Provide the [X, Y] coordinate of the cell's center where the given text is located.  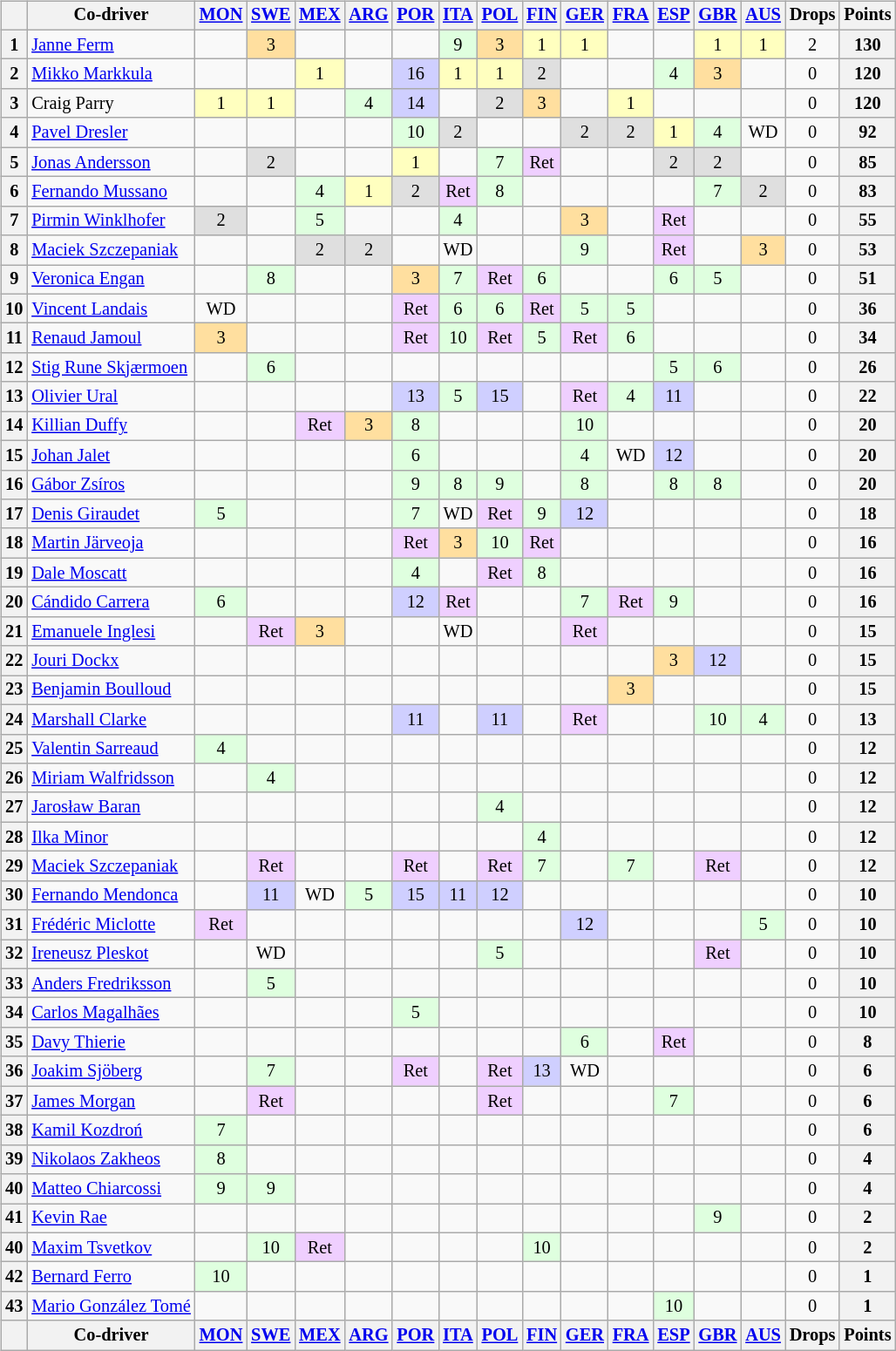
Matteo Chiarcossi [111, 1189]
Cándido Carrera [111, 602]
Pavel Dresler [111, 132]
17 [14, 514]
Bernard Ferro [111, 1277]
Fernando Mendonca [111, 895]
Valentin Sarreaud [111, 749]
Veronica Engan [111, 280]
Dale Moscatt [111, 573]
38 [14, 1130]
James Morgan [111, 1101]
30 [14, 895]
92 [867, 132]
27 [14, 807]
31 [14, 925]
39 [14, 1159]
Nikolaos Zakheos [111, 1159]
Kamil Kozdroń [111, 1130]
Carlos Magalhães [111, 1013]
Jarosław Baran [111, 807]
Frédéric Miclotte [111, 925]
Joakim Sjöberg [111, 1071]
Janne Ferm [111, 44]
51 [867, 280]
Ireneusz Pleskot [111, 954]
Pirmin Winklhofer [111, 221]
21 [14, 631]
Emanuele Inglesi [111, 631]
35 [14, 1042]
32 [14, 954]
43 [14, 1307]
Marshall Clarke [111, 719]
Craig Parry [111, 104]
85 [867, 162]
Ilka Minor [111, 837]
19 [14, 573]
53 [867, 250]
Jonas Andersson [111, 162]
Fernando Mussano [111, 192]
Mario González Tomé [111, 1307]
Stig Rune Skjærmoen [111, 368]
130 [867, 44]
Miriam Walfridsson [111, 778]
23 [14, 690]
42 [14, 1277]
Mikko Markkula [111, 74]
Davy Thierie [111, 1042]
Denis Giraudet [111, 514]
Anders Fredriksson [111, 983]
Martin Järveoja [111, 543]
29 [14, 866]
37 [14, 1101]
Maxim Tsvetkov [111, 1247]
Kevin Rae [111, 1219]
33 [14, 983]
55 [867, 221]
Gábor Zsíros [111, 485]
Olivier Ural [111, 397]
Johan Jalet [111, 455]
Jouri Dockx [111, 661]
24 [14, 719]
Renaud Jamoul [111, 338]
Vincent Landais [111, 309]
25 [14, 749]
41 [14, 1219]
28 [14, 837]
Killian Duffy [111, 426]
Benjamin Boulloud [111, 690]
83 [867, 192]
